From the cell containing the given text, extract its center point as [x, y] coordinate. 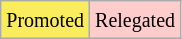
Promoted [46, 20]
Relegated [136, 20]
